Scan for the cell matching the given text and deliver its (X, Y) coordinate at center. 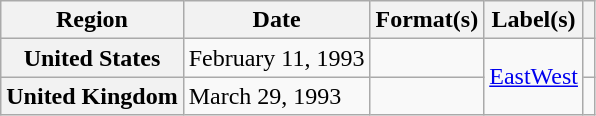
United States (92, 58)
Label(s) (534, 20)
EastWest (534, 77)
Region (92, 20)
United Kingdom (92, 96)
Date (276, 20)
March 29, 1993 (276, 96)
Format(s) (427, 20)
February 11, 1993 (276, 58)
